From the cell containing the given text, extract its center point as (x, y) coordinate. 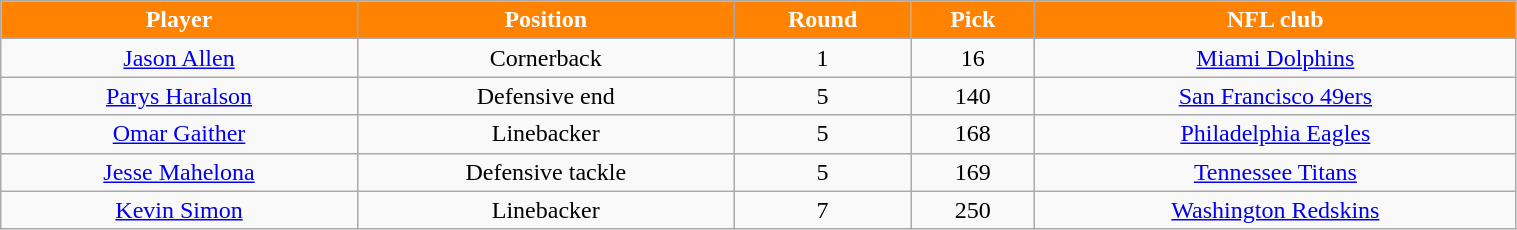
Kevin Simon (180, 210)
Tennessee Titans (1276, 172)
Jesse Mahelona (180, 172)
140 (973, 96)
Parys Haralson (180, 96)
Cornerback (546, 58)
Philadelphia Eagles (1276, 134)
1 (822, 58)
16 (973, 58)
Player (180, 20)
Washington Redskins (1276, 210)
Defensive end (546, 96)
Position (546, 20)
Omar Gaither (180, 134)
168 (973, 134)
169 (973, 172)
NFL club (1276, 20)
7 (822, 210)
250 (973, 210)
Pick (973, 20)
Round (822, 20)
Jason Allen (180, 58)
Defensive tackle (546, 172)
San Francisco 49ers (1276, 96)
Miami Dolphins (1276, 58)
